Capture the cell that displays the provided text and extract its [x, y] central coordinate. 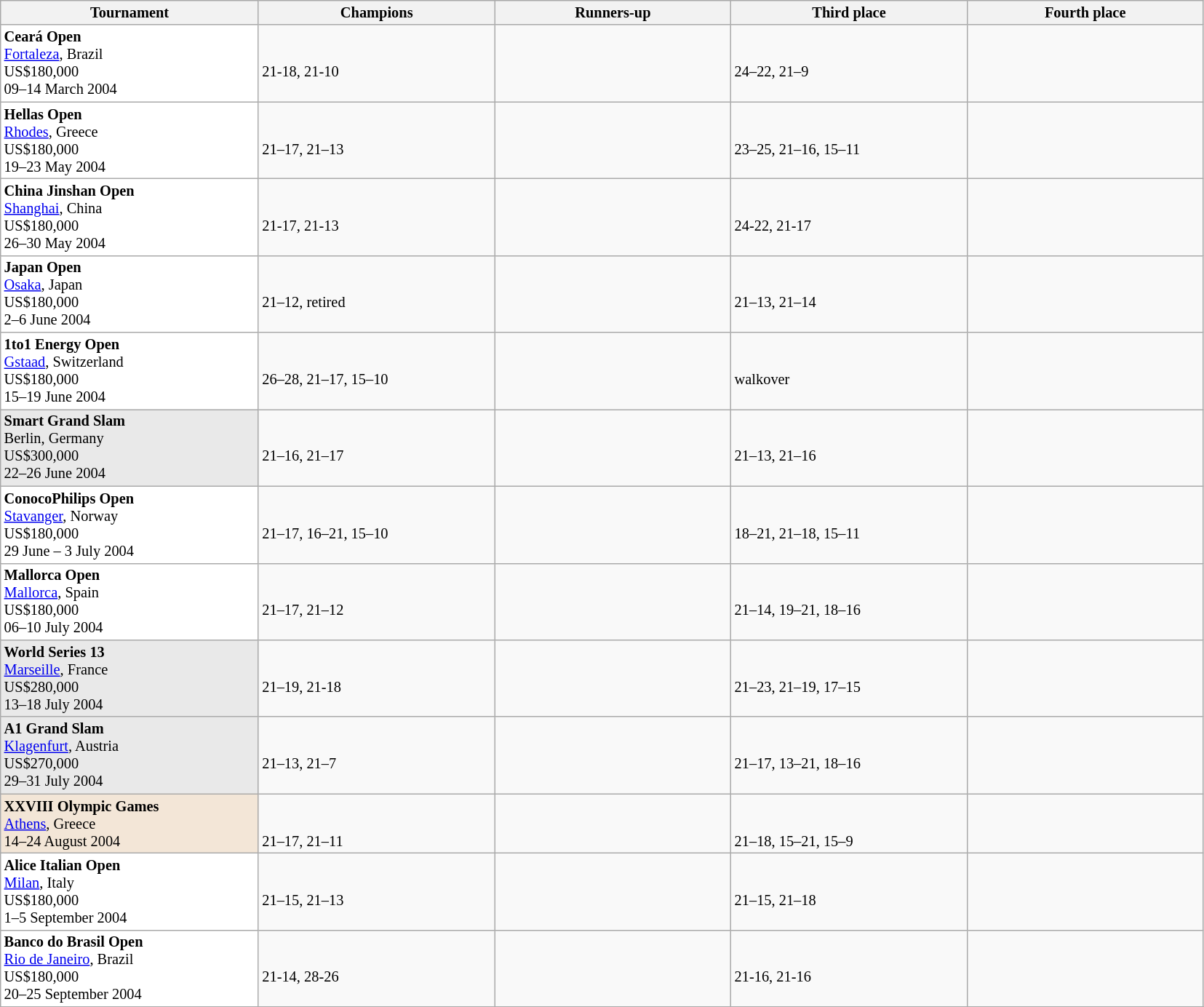
21–17, 13–21, 18–16 [850, 755]
21-14, 28-26 [377, 968]
Ceará OpenFortaleza, BrazilUS$180,00009–14 March 2004 [129, 63]
World Series 13Marseille, FranceUS$280,00013–18 July 2004 [129, 678]
21–19, 21-18 [377, 678]
China Jinshan OpenShanghai, ChinaUS$180,00026–30 May 2004 [129, 217]
21–23, 21–19, 17–15 [850, 678]
21–17, 21–13 [377, 140]
Alice Italian OpenMilan, ItalyUS$180,0001–5 September 2004 [129, 891]
21–13, 21–14 [850, 294]
24–22, 21–9 [850, 63]
21–15, 21–13 [377, 891]
ConocoPhilips OpenStavanger, NorwayUS$180,00029 June – 3 July 2004 [129, 525]
1to1 Energy OpenGstaad, SwitzerlandUS$180,00015–19 June 2004 [129, 371]
24-22, 21-17 [850, 217]
walkover [850, 371]
21–15, 21–18 [850, 891]
Tournament [129, 12]
21-18, 21-10 [377, 63]
XXVIII Olympic GamesAthens, Greece14–24 August 2004 [129, 824]
21–12, retired [377, 294]
23–25, 21–16, 15–11 [850, 140]
21–13, 21–7 [377, 755]
Banco do Brasil OpenRio de Janeiro, BrazilUS$180,00020–25 September 2004 [129, 968]
21–17, 21–12 [377, 602]
21-17, 21-13 [377, 217]
Smart Grand SlamBerlin, GermanyUS$300,00022–26 June 2004 [129, 447]
Japan OpenOsaka, JapanUS$180,0002–6 June 2004 [129, 294]
Hellas OpenRhodes, GreeceUS$180,00019–23 May 2004 [129, 140]
21–18, 15–21, 15–9 [850, 824]
21–14, 19–21, 18–16 [850, 602]
Champions [377, 12]
Third place [850, 12]
A1 Grand SlamKlagenfurt, AustriaUS$270,00029–31 July 2004 [129, 755]
21–16, 21–17 [377, 447]
Runners-up [613, 12]
21-16, 21-16 [850, 968]
26–28, 21–17, 15–10 [377, 371]
Fourth place [1085, 12]
21–17, 16–21, 15–10 [377, 525]
21–13, 21–16 [850, 447]
Mallorca OpenMallorca, SpainUS$180,00006–10 July 2004 [129, 602]
18–21, 21–18, 15–11 [850, 525]
21–17, 21–11 [377, 824]
